Capture the cell that displays the provided text and extract its [X, Y] central coordinate. 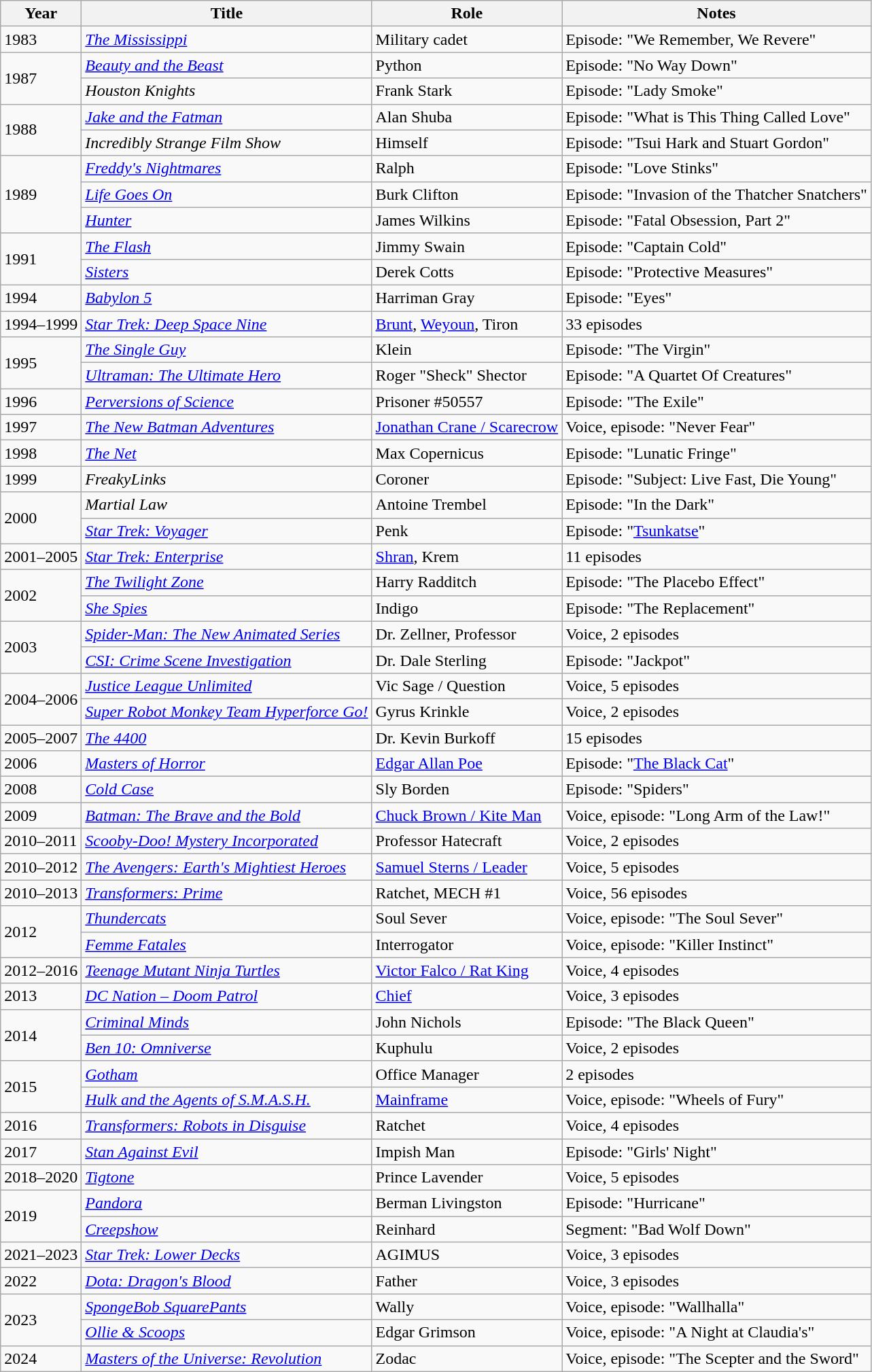
Voice, episode: "Killer Instinct" [716, 945]
Edgar Allan Poe [467, 764]
Episode: "Lady Smoke" [716, 91]
Soul Sever [467, 919]
SpongeBob SquarePants [227, 1307]
Berman Livingston [467, 1203]
33 episodes [716, 324]
Hunter [227, 220]
2012–2016 [41, 970]
Teenage Mutant Ninja Turtles [227, 970]
2018–2020 [41, 1178]
Life Goes On [227, 194]
2023 [41, 1320]
The New Batman Adventures [227, 427]
Python [467, 65]
Episode: "Lunatic Fringe" [716, 453]
Episode: "Subject: Live Fast, Die Young" [716, 479]
DC Nation – Doom Patrol [227, 996]
Super Robot Monkey Team Hyperforce Go! [227, 711]
She Spies [227, 608]
15 episodes [716, 737]
Spider-Man: The New Animated Series [227, 634]
Role [467, 14]
James Wilkins [467, 220]
Professor Hatecraft [467, 841]
Title [227, 14]
Star Trek: Lower Decks [227, 1255]
CSI: Crime Scene Investigation [227, 660]
Klein [467, 350]
Indigo [467, 608]
Criminal Minds [227, 1022]
Episode: "Tsunkatse" [716, 531]
Ralph [467, 169]
Voice, episode: "Wallhalla" [716, 1307]
Transformers: Prime [227, 893]
Voice, 56 episodes [716, 893]
Tigtone [227, 1178]
Episode: "We Remember, We Revere" [716, 39]
2000 [41, 518]
AGIMUS [467, 1255]
2021–2023 [41, 1255]
Mainframe [467, 1100]
Episode: "Jackpot" [716, 660]
2019 [41, 1216]
Derek Cotts [467, 272]
Impish Man [467, 1152]
2002 [41, 595]
Stan Against Evil [227, 1152]
Notes [716, 14]
Alan Shuba [467, 117]
Houston Knights [227, 91]
Masters of the Universe: Revolution [227, 1358]
Episode: "Love Stinks" [716, 169]
Creepshow [227, 1229]
Voice, episode: "Wheels of Fury" [716, 1100]
Episode: "Eyes" [716, 298]
1987 [41, 78]
1983 [41, 39]
Harriman Gray [467, 298]
Episode: "A Quartet Of Creatures" [716, 376]
2001–2005 [41, 557]
2010–2011 [41, 841]
Perversions of Science [227, 402]
1991 [41, 259]
2016 [41, 1125]
Femme Fatales [227, 945]
Dr. Kevin Burkoff [467, 737]
Episode: "Invasion of the Thatcher Snatchers" [716, 194]
Freddy's Nightmares [227, 169]
1994–1999 [41, 324]
2006 [41, 764]
Dr. Zellner, Professor [467, 634]
2010–2013 [41, 893]
Antoine Trembel [467, 505]
Ben 10: Omniverse [227, 1048]
Voice, episode: "Long Arm of the Law!" [716, 815]
1999 [41, 479]
Ollie & Scoops [227, 1333]
1998 [41, 453]
Burk Clifton [467, 194]
John Nichols [467, 1022]
Voice, episode: "The Soul Sever" [716, 919]
The Avengers: Earth's Mightiest Heroes [227, 867]
Chief [467, 996]
1997 [41, 427]
2013 [41, 996]
Episode: "Captain Cold" [716, 246]
The Net [227, 453]
2004–2006 [41, 699]
Episode: "The Placebo Effect" [716, 582]
Episode: "The Virgin" [716, 350]
Sly Borden [467, 790]
Dr. Dale Sterling [467, 660]
1989 [41, 194]
Incredibly Strange Film Show [227, 143]
Dota: Dragon's Blood [227, 1281]
Reinhard [467, 1229]
Star Trek: Deep Space Nine [227, 324]
1996 [41, 402]
Ultraman: The Ultimate Hero [227, 376]
Vic Sage / Question [467, 686]
Justice League Unlimited [227, 686]
Samuel Sterns / Leader [467, 867]
Roger "Sheck" Shector [467, 376]
2010–2012 [41, 867]
Hulk and the Agents of S.M.A.S.H. [227, 1100]
2014 [41, 1035]
Prisoner #50557 [467, 402]
Zodac [467, 1358]
2009 [41, 815]
Martial Law [227, 505]
Beauty and the Beast [227, 65]
2 episodes [716, 1074]
Frank Stark [467, 91]
Episode: "Hurricane" [716, 1203]
Episode: "In the Dark" [716, 505]
Prince Lavender [467, 1178]
1995 [41, 363]
FreakyLinks [227, 479]
Sisters [227, 272]
The Twilight Zone [227, 582]
Office Manager [467, 1074]
Voice, episode: "A Night at Claudia's" [716, 1333]
Chuck Brown / Kite Man [467, 815]
Kuphulu [467, 1048]
Babylon 5 [227, 298]
Jonathan Crane / Scarecrow [467, 427]
Episode: "The Black Cat" [716, 764]
Episode: "Fatal Obsession, Part 2" [716, 220]
The Flash [227, 246]
2015 [41, 1087]
Episode: "The Replacement" [716, 608]
Cold Case [227, 790]
Edgar Grimson [467, 1333]
2005–2007 [41, 737]
Wally [467, 1307]
Ratchet [467, 1125]
Star Trek: Enterprise [227, 557]
Jake and the Fatman [227, 117]
Brunt, Weyoun, Tiron [467, 324]
1988 [41, 130]
11 episodes [716, 557]
Segment: "Bad Wolf Down" [716, 1229]
Interrogator [467, 945]
The 4400 [227, 737]
The Single Guy [227, 350]
Episode: "What is This Thing Called Love" [716, 117]
Father [467, 1281]
Gyrus Krinkle [467, 711]
2012 [41, 932]
Gotham [227, 1074]
Masters of Horror [227, 764]
Himself [467, 143]
Episode: "The Exile" [716, 402]
Shran, Krem [467, 557]
Coroner [467, 479]
Episode: "No Way Down" [716, 65]
Episode: "Protective Measures" [716, 272]
Voice, episode: "Never Fear" [716, 427]
1994 [41, 298]
Thundercats [227, 919]
Harry Radditch [467, 582]
The Mississippi [227, 39]
Episode: "The Black Queen" [716, 1022]
Ratchet, MECH #1 [467, 893]
Episode: "Girls' Night" [716, 1152]
Military cadet [467, 39]
2008 [41, 790]
Episode: "Spiders" [716, 790]
Voice, episode: "The Scepter and the Sword" [716, 1358]
2024 [41, 1358]
Year [41, 14]
Scooby-Doo! Mystery Incorporated [227, 841]
Batman: The Brave and the Bold [227, 815]
Episode: "Tsui Hark and Stuart Gordon" [716, 143]
2022 [41, 1281]
Victor Falco / Rat King [467, 970]
2017 [41, 1152]
Penk [467, 531]
Pandora [227, 1203]
Max Copernicus [467, 453]
Jimmy Swain [467, 246]
Star Trek: Voyager [227, 531]
2003 [41, 647]
Transformers: Robots in Disguise [227, 1125]
